From the cell containing the given text, extract its center point as [X, Y] coordinate. 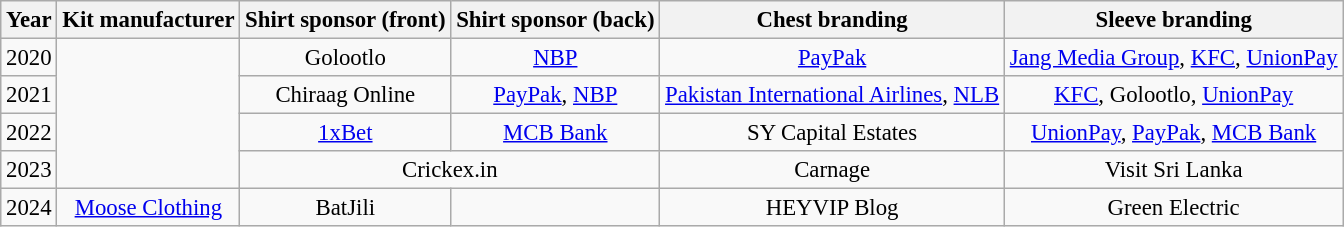
Chest branding [832, 20]
Crickex.in [450, 170]
PayPak, NBP [556, 95]
BatJili [346, 208]
NBP [556, 58]
Moose Clothing [148, 208]
Golootlo [346, 58]
2021 [29, 95]
Shirt sponsor (front) [346, 20]
Year [29, 20]
PayPak [832, 58]
Pakistan International Airlines, NLB [832, 95]
SY Capital Estates [832, 133]
HEYVIP Blog [832, 208]
Green Electric [1173, 208]
Visit Sri Lanka [1173, 170]
Jang Media Group, KFC, UnionPay [1173, 58]
Sleeve branding [1173, 20]
Carnage [832, 170]
2024 [29, 208]
MCB Bank [556, 133]
KFC, Golootlo, UnionPay [1173, 95]
Chiraag Online [346, 95]
Shirt sponsor (back) [556, 20]
UnionPay, PayPak, MCB Bank [1173, 133]
Kit manufacturer [148, 20]
2022 [29, 133]
2023 [29, 170]
1xBet [346, 133]
2020 [29, 58]
